Scan for the cell matching the given text and deliver its [X, Y] coordinate at center. 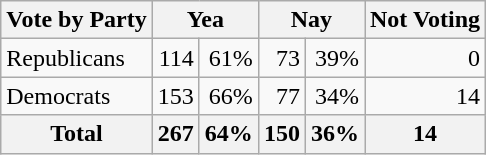
73 [282, 58]
150 [282, 134]
Nay [311, 20]
34% [334, 96]
77 [282, 96]
Not Voting [424, 20]
0 [424, 58]
Democrats [77, 96]
66% [228, 96]
153 [176, 96]
39% [334, 58]
267 [176, 134]
Yea [205, 20]
Vote by Party [77, 20]
Total [77, 134]
Republicans [77, 58]
61% [228, 58]
114 [176, 58]
64% [228, 134]
36% [334, 134]
